Pinpoint the cell where the given text exists, returning its (X, Y) midpoint coordinate. 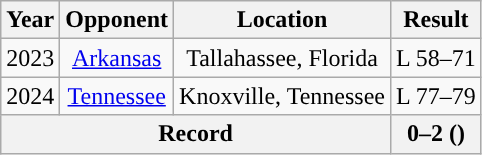
L 77–79 (436, 96)
L 58–71 (436, 58)
Location (282, 20)
Year (30, 20)
Record (196, 134)
Opponent (117, 20)
Knoxville, Tennessee (282, 96)
2024 (30, 96)
Arkansas (117, 58)
Tallahassee, Florida (282, 58)
Result (436, 20)
2023 (30, 58)
0–2 () (436, 134)
Tennessee (117, 96)
